Identify which cell holds the provided text, then report its (X, Y) central coordinate. 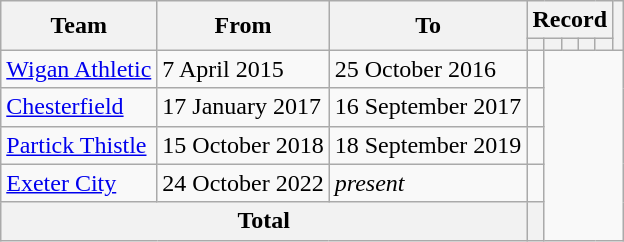
present (428, 183)
24 October 2022 (243, 183)
25 October 2016 (428, 69)
Total (264, 221)
Chesterfield (79, 107)
Record (570, 20)
7 April 2015 (243, 69)
18 September 2019 (428, 145)
From (243, 26)
Team (79, 26)
15 October 2018 (243, 145)
Exeter City (79, 183)
Partick Thistle (79, 145)
16 September 2017 (428, 107)
Wigan Athletic (79, 69)
17 January 2017 (243, 107)
To (428, 26)
